Extract the (x, y) coordinate from the center of the cell holding the provided text.  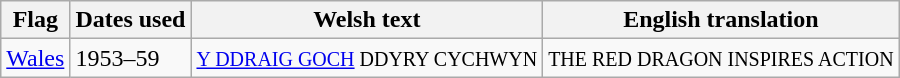
Y DDRAIG GOCH DDYRY CYCHWYN (367, 58)
Flag (36, 20)
1953–59 (130, 58)
THE RED DRAGON INSPIRES ACTION (722, 58)
Welsh text (367, 20)
Wales (36, 58)
English translation (722, 20)
Dates used (130, 20)
